Pinpoint the cell where the given text exists, returning its [X, Y] midpoint coordinate. 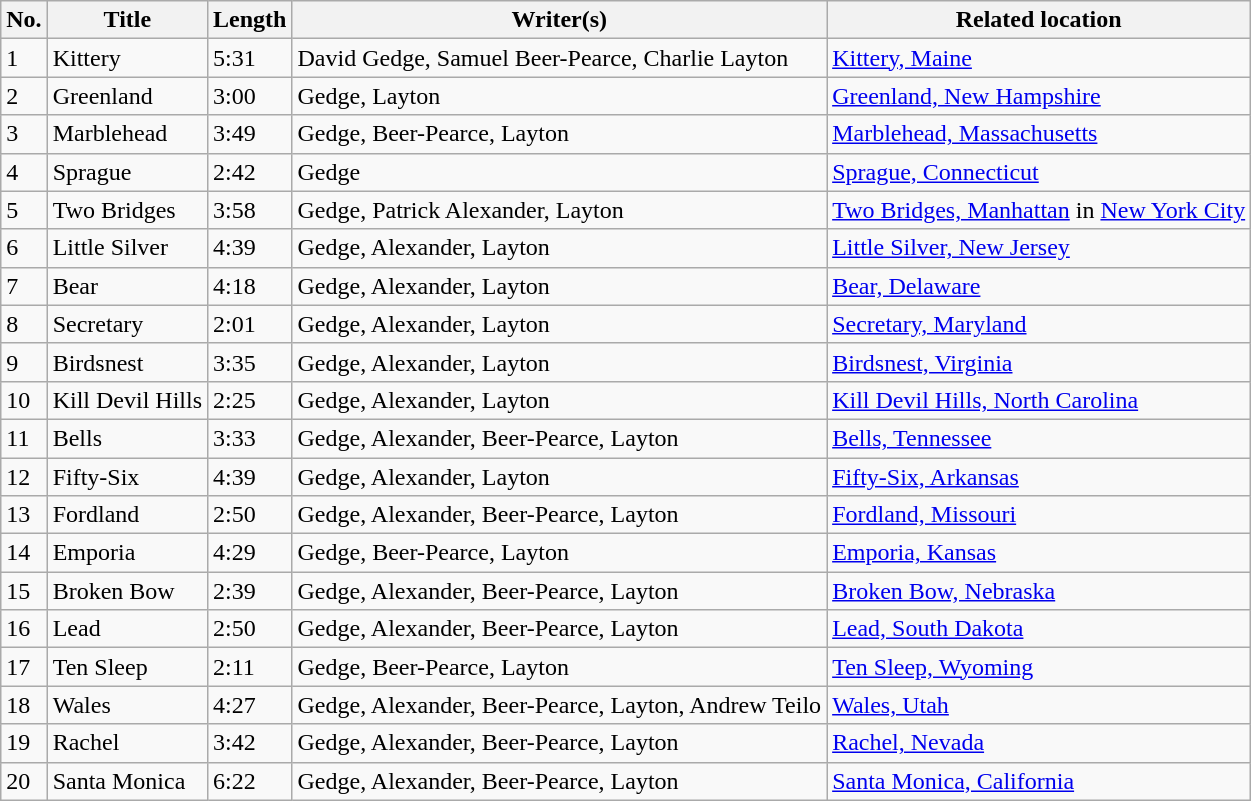
4:18 [250, 286]
Gedge, Layton [560, 96]
Sprague, Connecticut [1039, 172]
14 [24, 553]
3:58 [250, 210]
4 [24, 172]
Little Silver, New Jersey [1039, 248]
Bells [127, 438]
Writer(s) [560, 20]
David Gedge, Samuel Beer-Pearce, Charlie Layton [560, 58]
11 [24, 438]
Marblehead [127, 134]
Marblehead, Massachusetts [1039, 134]
Birdsnest [127, 362]
Rachel [127, 743]
Kittery [127, 58]
19 [24, 743]
5 [24, 210]
4:29 [250, 553]
Ten Sleep [127, 667]
Lead [127, 629]
Secretary, Maryland [1039, 324]
3:42 [250, 743]
5:31 [250, 58]
2:11 [250, 667]
4:27 [250, 705]
3:00 [250, 96]
15 [24, 591]
Little Silver [127, 248]
20 [24, 781]
2:01 [250, 324]
1 [24, 58]
Kill Devil Hills, North Carolina [1039, 400]
Rachel, Nevada [1039, 743]
Gedge, Patrick Alexander, Layton [560, 210]
Length [250, 20]
3:35 [250, 362]
Emporia [127, 553]
3:33 [250, 438]
2:42 [250, 172]
Bear, Delaware [1039, 286]
No. [24, 20]
Fifty-Six, Arkansas [1039, 477]
Wales, Utah [1039, 705]
Bear [127, 286]
6 [24, 248]
Fordland [127, 515]
18 [24, 705]
Broken Bow, Nebraska [1039, 591]
16 [24, 629]
12 [24, 477]
Title [127, 20]
2 [24, 96]
Two Bridges [127, 210]
Birdsnest, Virginia [1039, 362]
Kittery, Maine [1039, 58]
Emporia, Kansas [1039, 553]
Kill Devil Hills [127, 400]
7 [24, 286]
2:39 [250, 591]
13 [24, 515]
Sprague [127, 172]
17 [24, 667]
Greenland [127, 96]
Fordland, Missouri [1039, 515]
Greenland, New Hampshire [1039, 96]
Bells, Tennessee [1039, 438]
8 [24, 324]
Santa Monica [127, 781]
3:49 [250, 134]
6:22 [250, 781]
Secretary [127, 324]
Santa Monica, California [1039, 781]
Related location [1039, 20]
Fifty-Six [127, 477]
10 [24, 400]
3 [24, 134]
Gedge [560, 172]
Gedge, Alexander, Beer-Pearce, Layton, Andrew Teilo [560, 705]
2:25 [250, 400]
9 [24, 362]
Two Bridges, Manhattan in New York City [1039, 210]
Ten Sleep, Wyoming [1039, 667]
Lead, South Dakota [1039, 629]
Broken Bow [127, 591]
Wales [127, 705]
